Capture the cell that displays the provided text and extract its (X, Y) central coordinate. 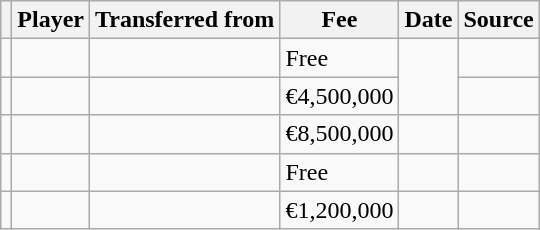
Player (51, 20)
Fee (340, 20)
Transferred from (185, 20)
€1,200,000 (340, 210)
Source (498, 20)
Date (428, 20)
€8,500,000 (340, 134)
€4,500,000 (340, 96)
